Detect which cell encompasses the target text, then output its [x, y] center coordinate. 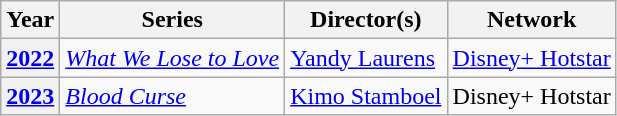
Blood Curse [172, 96]
Series [172, 20]
2022 [30, 58]
What We Lose to Love [172, 58]
Kimo Stamboel [366, 96]
Network [532, 20]
Director(s) [366, 20]
2023 [30, 96]
Yandy Laurens [366, 58]
Year [30, 20]
